Output the (x, y) coordinate of the center of the cell containing the given text.  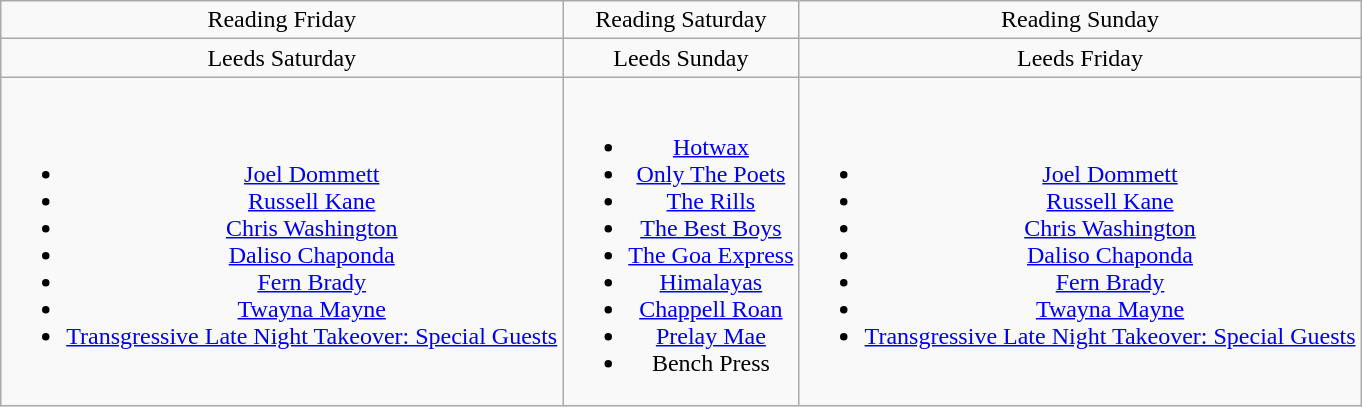
Reading Sunday (1080, 20)
Reading Friday (282, 20)
Reading Saturday (681, 20)
Leeds Sunday (681, 58)
Leeds Friday (1080, 58)
Leeds Saturday (282, 58)
HotwaxOnly The PoetsThe RillsThe Best BoysThe Goa ExpressHimalayasChappell RoanPrelay MaeBench Press (681, 242)
